Determine the [X, Y] coordinate at the center of the cell enclosing the given text.  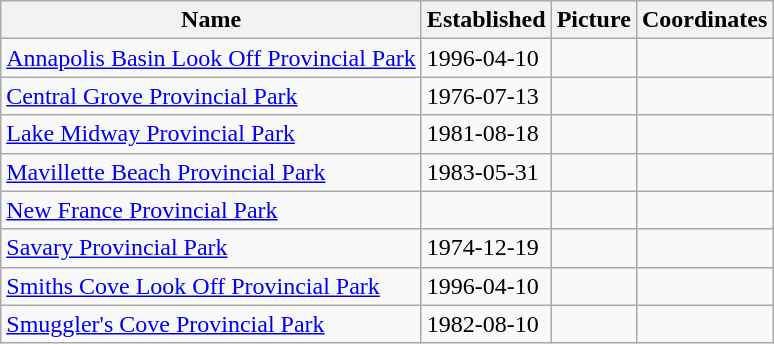
1974-12-19 [486, 248]
Savary Provincial Park [212, 248]
Smuggler's Cove Provincial Park [212, 324]
1983-05-31 [486, 172]
Picture [594, 20]
Coordinates [704, 20]
Name [212, 20]
1976-07-13 [486, 96]
New France Provincial Park [212, 210]
Central Grove Provincial Park [212, 96]
1981-08-18 [486, 134]
Annapolis Basin Look Off Provincial Park [212, 58]
Smiths Cove Look Off Provincial Park [212, 286]
Lake Midway Provincial Park [212, 134]
Mavillette Beach Provincial Park [212, 172]
Established [486, 20]
1982-08-10 [486, 324]
